From the cell containing the given text, extract its center point as [X, Y] coordinate. 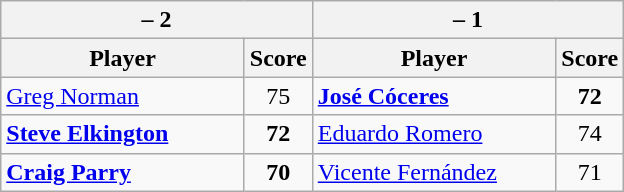
– 2 [157, 20]
Greg Norman [123, 96]
Craig Parry [123, 172]
Steve Elkington [123, 134]
José Cóceres [434, 96]
70 [278, 172]
– 1 [468, 20]
Eduardo Romero [434, 134]
Vicente Fernández [434, 172]
71 [590, 172]
75 [278, 96]
74 [590, 134]
